Output the [x, y] coordinate of the center of the cell containing the given text.  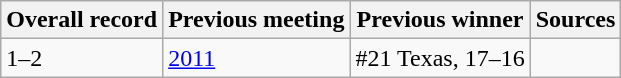
2011 [256, 58]
Previous meeting [256, 20]
#21 Texas, 17–16 [440, 58]
Overall record [82, 20]
Previous winner [440, 20]
1–2 [82, 58]
Sources [576, 20]
